Search for the cell housing the specified text and yield its (X, Y) center coordinate. 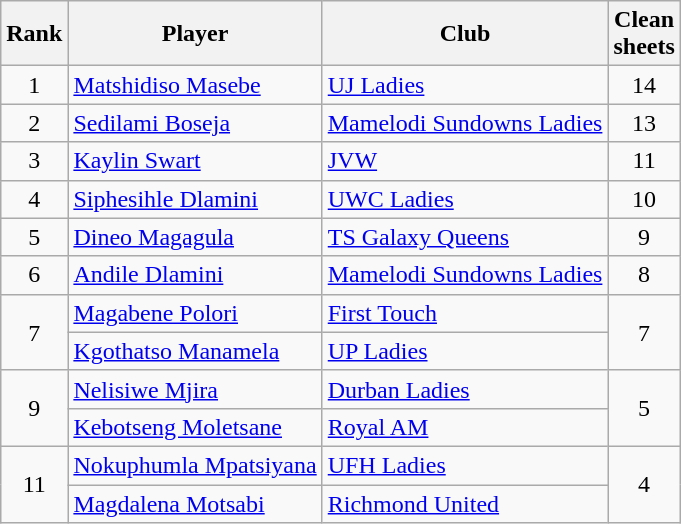
Siphesihle Dlamini (195, 199)
UFH Ladies (465, 465)
Rank (34, 34)
UP Ladies (465, 351)
14 (644, 85)
Nokuphumla Mpatsiyana (195, 465)
2 (34, 123)
TS Galaxy Queens (465, 237)
Nelisiwe Mjira (195, 389)
Dineo Magagula (195, 237)
Matshidiso Masebe (195, 85)
First Touch (465, 313)
Kebotseng Moletsane (195, 427)
Kaylin Swart (195, 161)
Sedilami Boseja (195, 123)
Richmond United (465, 503)
10 (644, 199)
Cleansheets (644, 34)
1 (34, 85)
Kgothatso Manamela (195, 351)
UWC Ladies (465, 199)
8 (644, 275)
6 (34, 275)
3 (34, 161)
Andile Dlamini (195, 275)
13 (644, 123)
Player (195, 34)
JVW (465, 161)
UJ Ladies (465, 85)
Royal AM (465, 427)
Magdalena Motsabi (195, 503)
Magabene Polori (195, 313)
Durban Ladies (465, 389)
Club (465, 34)
